From the cell containing the given text, extract its center point as (x, y) coordinate. 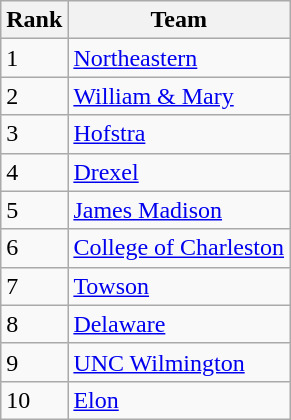
Hofstra (179, 134)
10 (34, 400)
Delaware (179, 324)
5 (34, 210)
Rank (34, 20)
4 (34, 172)
UNC Wilmington (179, 362)
8 (34, 324)
James Madison (179, 210)
7 (34, 286)
Elon (179, 400)
Team (179, 20)
William & Mary (179, 96)
Drexel (179, 172)
1 (34, 58)
6 (34, 248)
3 (34, 134)
Towson (179, 286)
Northeastern (179, 58)
College of Charleston (179, 248)
9 (34, 362)
2 (34, 96)
